Return the (X, Y) coordinate for the center point of the cell that contains the specified text.  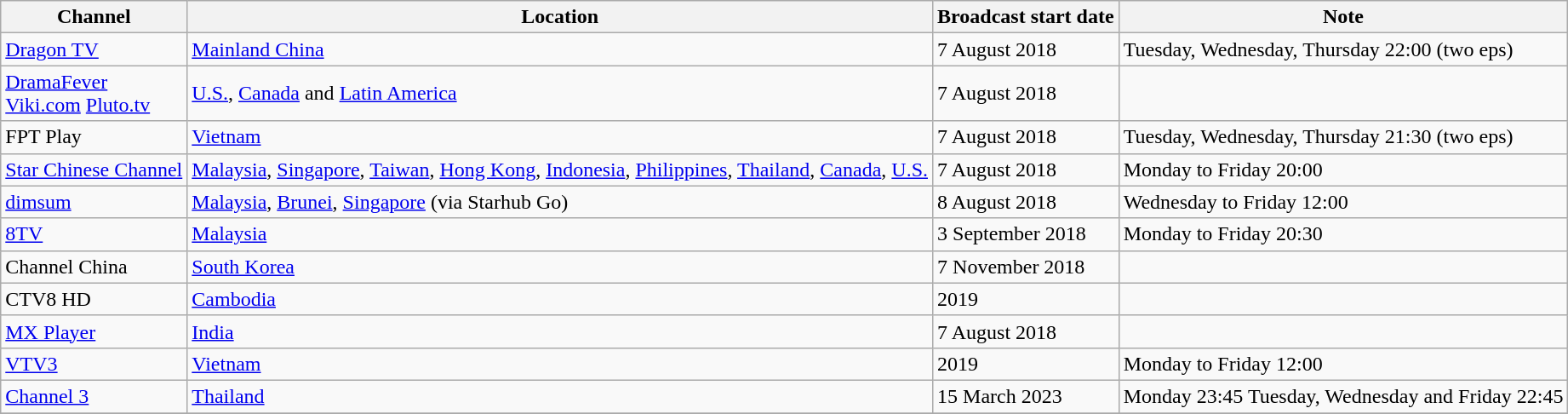
Dragon TV (94, 49)
Thailand (560, 396)
VTV3 (94, 364)
Note (1343, 17)
15 March 2023 (1027, 396)
DramaFeverViki.com Pluto.tv (94, 94)
8 August 2018 (1027, 202)
Malaysia, Singapore, Taiwan, Hong Kong, Indonesia, Philippines, Thailand, Canada, U.S. (560, 170)
3 September 2018 (1027, 234)
7 November 2018 (1027, 267)
8TV (94, 234)
Broadcast start date (1027, 17)
South Korea (560, 267)
India (560, 331)
Location (560, 17)
Star Chinese Channel (94, 170)
Channel (94, 17)
Monday 23:45 Tuesday, Wednesday and Friday 22:45 (1343, 396)
CTV8 HD (94, 299)
Tuesday, Wednesday, Thursday 22:00 (two eps) (1343, 49)
Monday to Friday 20:00 (1343, 170)
Channel China (94, 267)
Monday to Friday 20:30 (1343, 234)
dimsum (94, 202)
FPT Play (94, 137)
Wednesday to Friday 12:00 (1343, 202)
U.S., Canada and Latin America (560, 94)
Tuesday, Wednesday, Thursday 21:30 (two eps) (1343, 137)
Monday to Friday 12:00 (1343, 364)
Mainland China (560, 49)
MX Player (94, 331)
Malaysia, Brunei, Singapore (via Starhub Go) (560, 202)
Malaysia (560, 234)
Channel 3 (94, 396)
Cambodia (560, 299)
